Determine the [X, Y] coordinate at the center of the cell enclosing the given text.  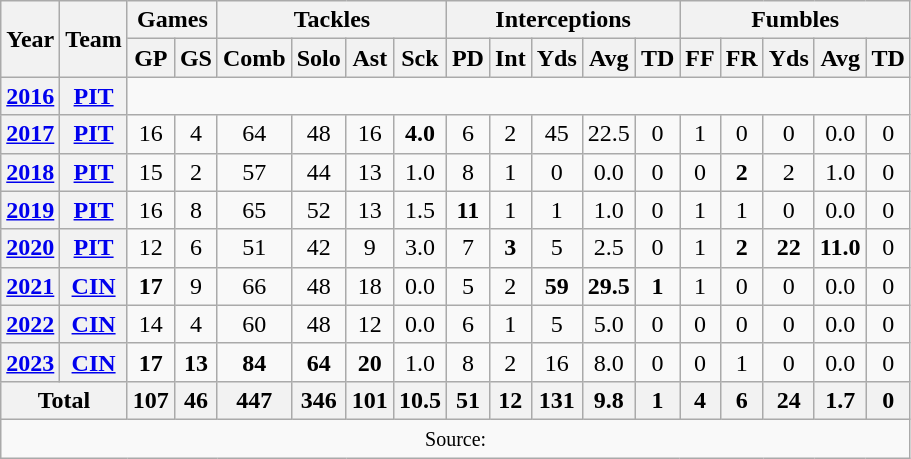
2.5 [608, 248]
Interceptions [562, 20]
Total [64, 400]
101 [370, 400]
14 [150, 324]
346 [318, 400]
4.0 [420, 134]
Fumbles [796, 20]
2019 [30, 210]
GP [150, 58]
60 [254, 324]
18 [370, 286]
45 [556, 134]
2016 [30, 96]
2021 [30, 286]
57 [254, 172]
11 [468, 210]
GS [196, 58]
3.0 [420, 248]
FF [700, 58]
15 [150, 172]
2020 [30, 248]
447 [254, 400]
22.5 [608, 134]
3 [510, 248]
Year [30, 39]
9.8 [608, 400]
107 [150, 400]
59 [556, 286]
Solo [318, 58]
11.0 [840, 248]
66 [254, 286]
Int [510, 58]
Source: [456, 438]
Tackles [332, 20]
42 [318, 248]
1.5 [420, 210]
2017 [30, 134]
8.0 [608, 362]
Team [94, 39]
Games [172, 20]
44 [318, 172]
52 [318, 210]
Sck [420, 58]
84 [254, 362]
Ast [370, 58]
2018 [30, 172]
5.0 [608, 324]
Comb [254, 58]
46 [196, 400]
29.5 [608, 286]
7 [468, 248]
2023 [30, 362]
24 [788, 400]
65 [254, 210]
PD [468, 58]
131 [556, 400]
1.7 [840, 400]
22 [788, 248]
20 [370, 362]
FR [742, 58]
2022 [30, 324]
10.5 [420, 400]
